Locate the cell with the specified text and output its [x, y] center coordinate. 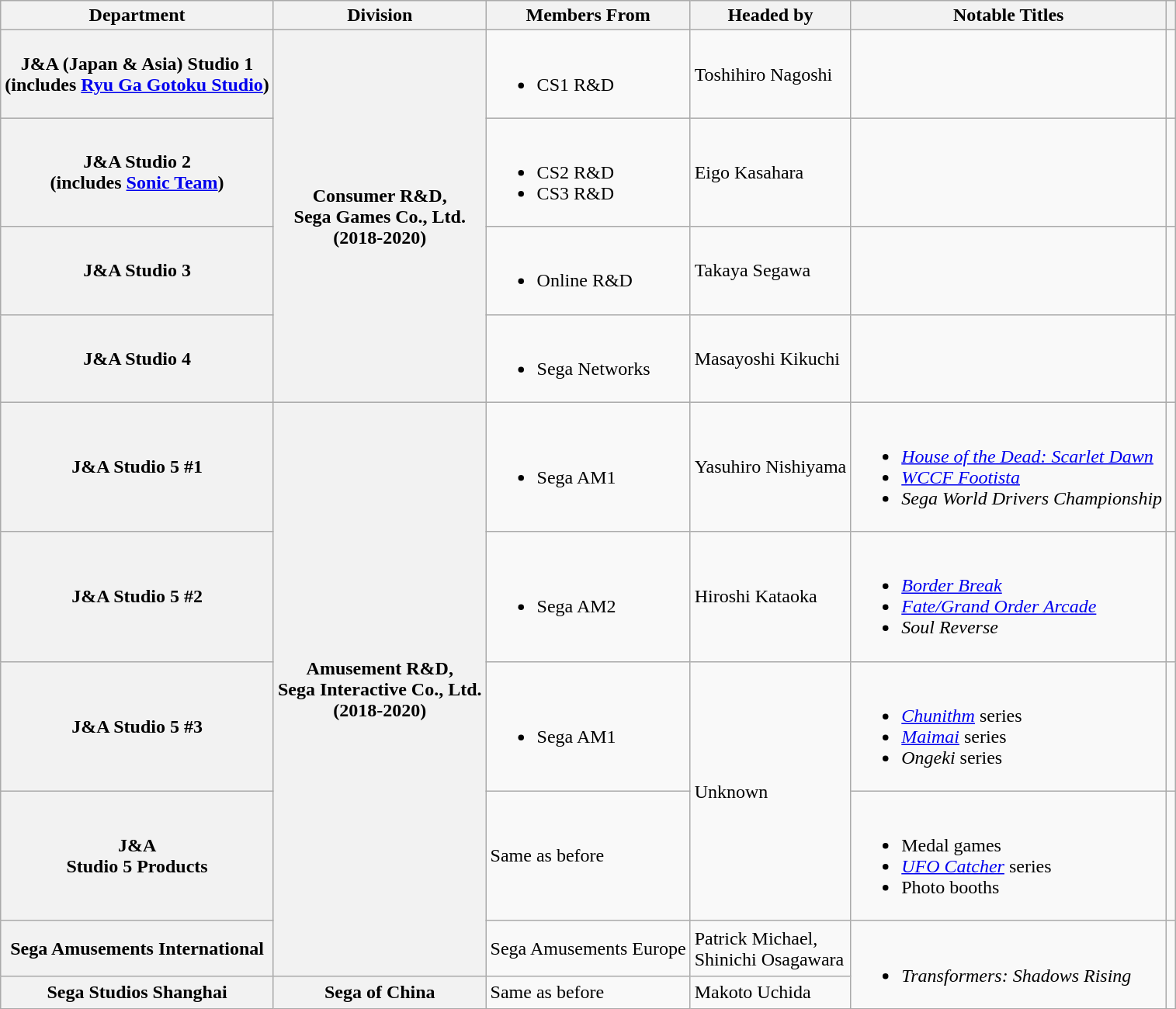
Unknown [770, 791]
Online R&D [588, 270]
Headed by [770, 16]
Transformers: Shadows Rising [1009, 964]
House of the Dead: Scarlet DawnWCCF FootistaSega World Drivers Championship [1009, 467]
Sega Networks [588, 359]
Department [137, 16]
Chunithm seriesMaimai seriesOngeki series [1009, 726]
J&A (Japan & Asia) Studio 1(includes Ryu Ga Gotoku Studio) [137, 75]
Sega Amusements International [137, 948]
J&A Studio 3 [137, 270]
J&A Studio 4 [137, 359]
Eigo Kasahara [770, 172]
Sega of China [380, 993]
Sega Amusements Europe [588, 948]
Members From [588, 16]
J&AStudio 5 Products [137, 855]
J&A Studio 5 #2 [137, 596]
Amusement R&D,Sega Interactive Co., Ltd.(2018-2020) [380, 689]
Masayoshi Kikuchi [770, 359]
Division [380, 16]
Hiroshi Kataoka [770, 596]
Makoto Uchida [770, 993]
Patrick Michael,Shinichi Osagawara [770, 948]
CS2 R&DCS3 R&D [588, 172]
Medal gamesUFO Catcher seriesPhoto booths [1009, 855]
J&A Studio 2(includes Sonic Team) [137, 172]
J&A Studio 5 #1 [137, 467]
Sega Studios Shanghai [137, 993]
Consumer R&D,Sega Games Co., Ltd.(2018-2020) [380, 216]
CS1 R&D [588, 75]
Yasuhiro Nishiyama [770, 467]
J&A Studio 5 #3 [137, 726]
Border BreakFate/Grand Order ArcadeSoul Reverse [1009, 596]
Notable Titles [1009, 16]
Toshihiro Nagoshi [770, 75]
Takaya Segawa [770, 270]
Sega AM2 [588, 596]
